Capture the cell that displays the provided text and extract its (x, y) central coordinate. 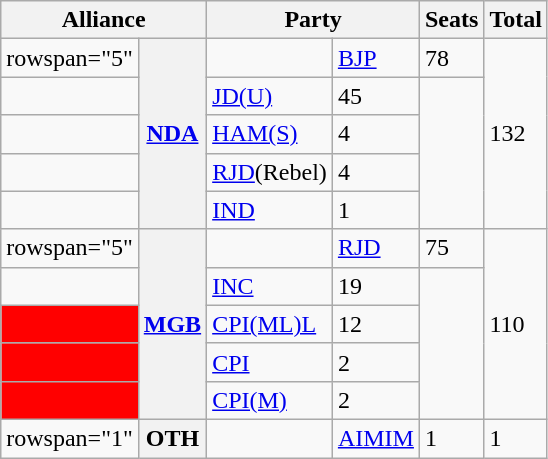
RJD (376, 248)
JD(U) (270, 96)
OTH (172, 438)
110 (516, 324)
75 (451, 248)
78 (451, 58)
12 (376, 324)
CPI(ML)L (270, 324)
19 (376, 286)
132 (516, 134)
rowspan="1" (70, 438)
Total (516, 20)
IND (270, 210)
CPI(M) (270, 400)
MGB (172, 324)
45 (376, 96)
INC (270, 286)
AIMIM (376, 438)
NDA (172, 134)
RJD(Rebel) (270, 172)
Alliance (104, 20)
BJP (376, 58)
Seats (451, 20)
CPI (270, 362)
HAM(S) (270, 134)
Party (314, 20)
